Find where the given text appears and provide that cell's center as (x, y) coordinate. 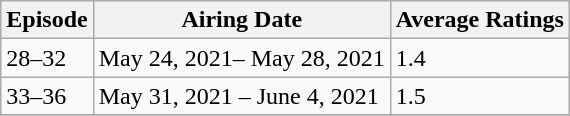
1.5 (480, 96)
28–32 (47, 58)
1.4 (480, 58)
Average Ratings (480, 20)
May 31, 2021 – June 4, 2021 (242, 96)
Airing Date (242, 20)
33–36 (47, 96)
May 24, 2021– May 28, 2021 (242, 58)
Episode (47, 20)
